Output the (X, Y) coordinate of the center of the cell containing the given text.  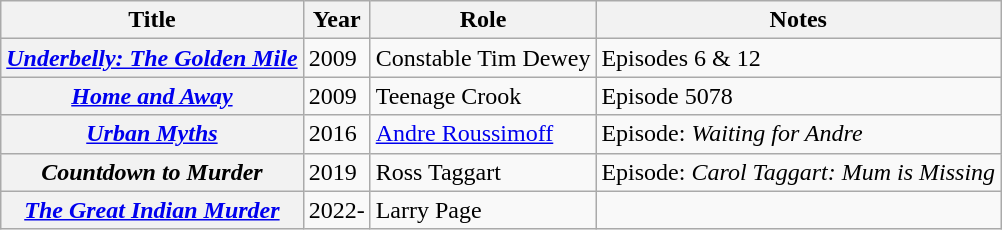
Larry Page (483, 210)
Title (152, 20)
The Great Indian Murder (152, 210)
Countdown to Murder (152, 172)
Ross Taggart (483, 172)
Episode 5078 (798, 96)
2019 (336, 172)
Episode: Waiting for Andre (798, 134)
Constable Tim Dewey (483, 58)
Urban Myths (152, 134)
Andre Roussimoff (483, 134)
2022- (336, 210)
Underbelly: The Golden Mile (152, 58)
2016 (336, 134)
Episodes 6 & 12 (798, 58)
Year (336, 20)
Home and Away (152, 96)
Episode: Carol Taggart: Mum is Missing (798, 172)
Teenage Crook (483, 96)
Notes (798, 20)
Role (483, 20)
